Scan for the cell matching the given text and deliver its [x, y] coordinate at center. 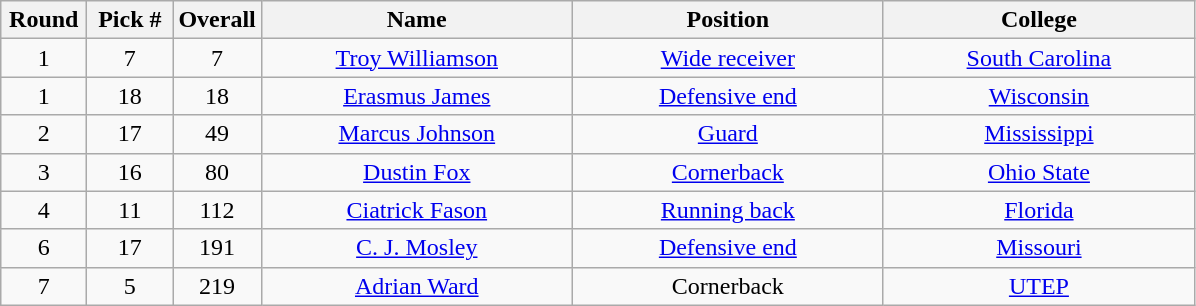
Marcus Johnson [416, 134]
Wisconsin [1038, 96]
Pick # [130, 20]
3 [44, 172]
Ciatrick Fason [416, 210]
Mississippi [1038, 134]
Dustin Fox [416, 172]
Name [416, 20]
Round [44, 20]
5 [130, 286]
80 [217, 172]
11 [130, 210]
191 [217, 248]
Guard [728, 134]
6 [44, 248]
Ohio State [1038, 172]
Erasmus James [416, 96]
Overall [217, 20]
Troy Williamson [416, 58]
South Carolina [1038, 58]
Wide receiver [728, 58]
Running back [728, 210]
C. J. Mosley [416, 248]
College [1038, 20]
Adrian Ward [416, 286]
2 [44, 134]
16 [130, 172]
Position [728, 20]
112 [217, 210]
49 [217, 134]
219 [217, 286]
Florida [1038, 210]
Missouri [1038, 248]
4 [44, 210]
UTEP [1038, 286]
